Extract the [X, Y] coordinate from the center of the cell holding the provided text.  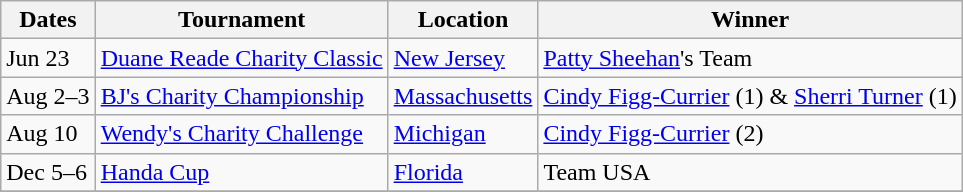
Tournament [242, 20]
Cindy Figg-Currier (2) [750, 134]
Patty Sheehan's Team [750, 58]
Location [463, 20]
Dates [48, 20]
Aug 10 [48, 134]
Winner [750, 20]
BJ's Charity Championship [242, 96]
Wendy's Charity Challenge [242, 134]
Massachusetts [463, 96]
Florida [463, 172]
Aug 2–3 [48, 96]
Cindy Figg-Currier (1) & Sherri Turner (1) [750, 96]
Duane Reade Charity Classic [242, 58]
New Jersey [463, 58]
Team USA [750, 172]
Dec 5–6 [48, 172]
Jun 23 [48, 58]
Handa Cup [242, 172]
Michigan [463, 134]
